Provide the (x, y) coordinate of the cell's center where the given text is located.  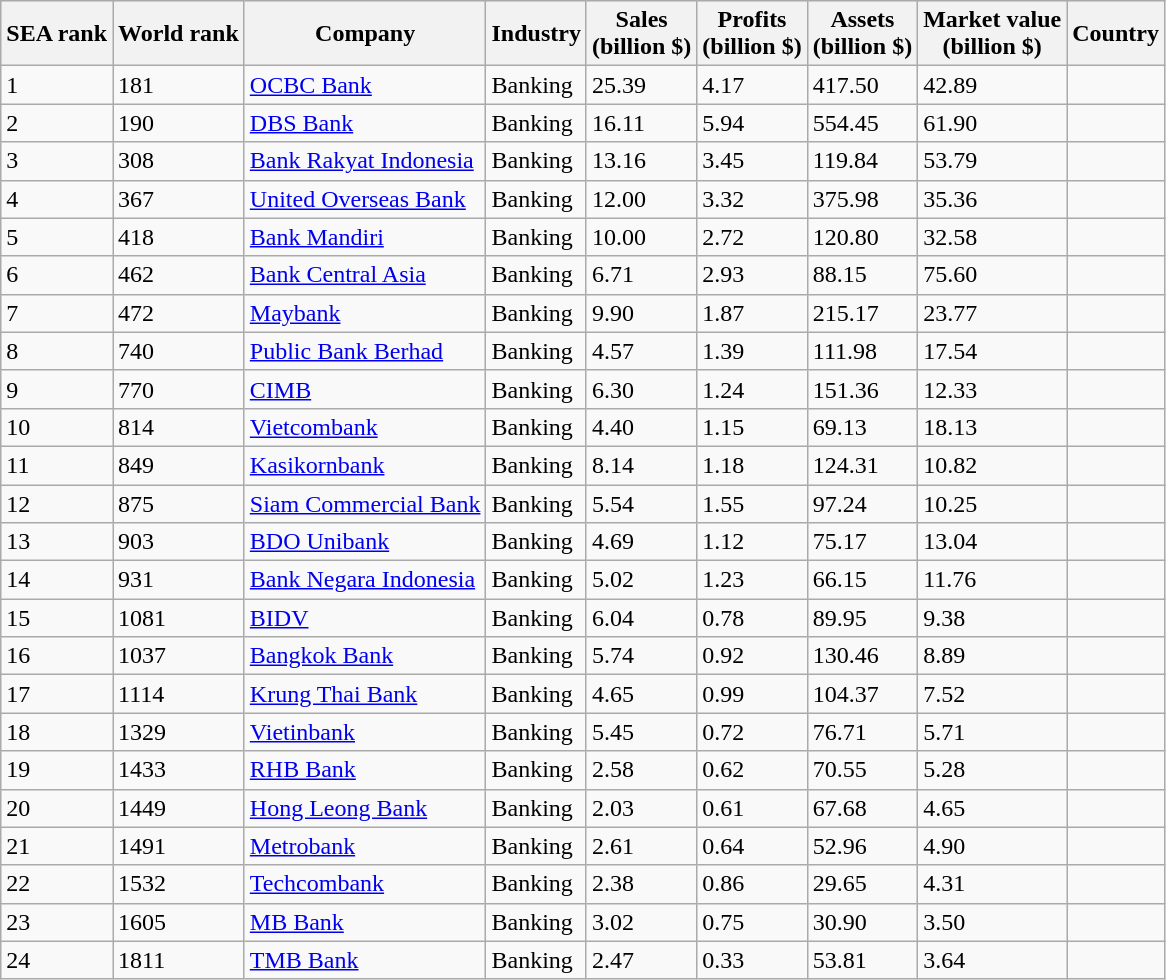
Krung Thai Bank (365, 694)
DBS Bank (365, 123)
42.89 (992, 85)
124.31 (862, 465)
Bank Central Asia (365, 275)
75.17 (862, 542)
15 (57, 618)
16 (57, 656)
5.94 (752, 123)
0.99 (752, 694)
1.55 (752, 503)
417.50 (862, 85)
3.45 (752, 161)
119.84 (862, 161)
Profits (billion $) (752, 34)
151.36 (862, 389)
3.02 (641, 922)
BDO Unibank (365, 542)
23.77 (992, 313)
1811 (179, 960)
3 (57, 161)
308 (179, 161)
0.61 (752, 808)
MB Bank (365, 922)
2.93 (752, 275)
2.47 (641, 960)
18 (57, 732)
1491 (179, 846)
9.90 (641, 313)
OCBC Bank (365, 85)
3.50 (992, 922)
6.71 (641, 275)
0.62 (752, 770)
740 (179, 351)
20 (57, 808)
814 (179, 427)
6.30 (641, 389)
0.86 (752, 884)
Maybank (365, 313)
554.45 (862, 123)
23 (57, 922)
5.54 (641, 503)
931 (179, 580)
53.79 (992, 161)
1081 (179, 618)
903 (179, 542)
1.23 (752, 580)
1037 (179, 656)
61.90 (992, 123)
13.04 (992, 542)
4.69 (641, 542)
190 (179, 123)
Bank Rakyat Indonesia (365, 161)
0.92 (752, 656)
Kasikornbank (365, 465)
Company (365, 34)
120.80 (862, 237)
12.33 (992, 389)
13 (57, 542)
1329 (179, 732)
CIMB (365, 389)
1.87 (752, 313)
8 (57, 351)
30.90 (862, 922)
8.89 (992, 656)
13.16 (641, 161)
United Overseas Bank (365, 199)
Sales (billion $) (641, 34)
TMB Bank (365, 960)
14 (57, 580)
0.64 (752, 846)
88.15 (862, 275)
181 (179, 85)
RHB Bank (365, 770)
6 (57, 275)
97.24 (862, 503)
7.52 (992, 694)
66.15 (862, 580)
2.03 (641, 808)
12 (57, 503)
1.39 (752, 351)
0.78 (752, 618)
375.98 (862, 199)
24 (57, 960)
111.98 (862, 351)
4.40 (641, 427)
1.12 (752, 542)
1605 (179, 922)
12.00 (641, 199)
1532 (179, 884)
Bank Negara Indonesia (365, 580)
10 (57, 427)
10.82 (992, 465)
4.31 (992, 884)
1.24 (752, 389)
22 (57, 884)
472 (179, 313)
29.65 (862, 884)
2 (57, 123)
849 (179, 465)
Metrobank (365, 846)
5.71 (992, 732)
1.15 (752, 427)
32.58 (992, 237)
5.28 (992, 770)
215.17 (862, 313)
130.46 (862, 656)
75.60 (992, 275)
SEA rank (57, 34)
3.64 (992, 960)
69.13 (862, 427)
10.00 (641, 237)
1433 (179, 770)
4.90 (992, 846)
9.38 (992, 618)
89.95 (862, 618)
67.68 (862, 808)
Market value (billion $) (992, 34)
2.61 (641, 846)
World rank (179, 34)
Bangkok Bank (365, 656)
0.72 (752, 732)
17.54 (992, 351)
1.18 (752, 465)
25.39 (641, 85)
Siam Commercial Bank (365, 503)
2.72 (752, 237)
418 (179, 237)
Vietinbank (365, 732)
8.14 (641, 465)
Vietcombank (365, 427)
9 (57, 389)
21 (57, 846)
35.36 (992, 199)
Industry (536, 34)
5 (57, 237)
Assets (billion $) (862, 34)
875 (179, 503)
11.76 (992, 580)
5.02 (641, 580)
52.96 (862, 846)
2.58 (641, 770)
11 (57, 465)
19 (57, 770)
462 (179, 275)
104.37 (862, 694)
BIDV (365, 618)
70.55 (862, 770)
16.11 (641, 123)
76.71 (862, 732)
4.57 (641, 351)
1 (57, 85)
4 (57, 199)
0.75 (752, 922)
10.25 (992, 503)
7 (57, 313)
Hong Leong Bank (365, 808)
17 (57, 694)
Bank Mandiri (365, 237)
367 (179, 199)
2.38 (641, 884)
53.81 (862, 960)
Techcombank (365, 884)
Country (1116, 34)
1114 (179, 694)
770 (179, 389)
18.13 (992, 427)
5.45 (641, 732)
4.17 (752, 85)
1449 (179, 808)
0.33 (752, 960)
3.32 (752, 199)
Public Bank Berhad (365, 351)
5.74 (641, 656)
6.04 (641, 618)
